Scan for the cell matching the given text and deliver its (X, Y) coordinate at center. 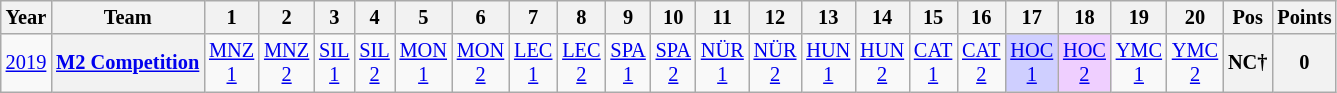
HUN2 (882, 63)
15 (933, 17)
SPA1 (628, 63)
YMC1 (1139, 63)
20 (1195, 17)
MNZ1 (232, 63)
Team (128, 17)
1 (232, 17)
4 (374, 17)
12 (776, 17)
YMC2 (1195, 63)
NÜR1 (722, 63)
HOC1 (1032, 63)
2019 (26, 63)
CAT1 (933, 63)
MON1 (424, 63)
2 (286, 17)
19 (1139, 17)
M2 Competition (128, 63)
8 (581, 17)
10 (674, 17)
7 (533, 17)
Points (1304, 17)
NÜR2 (776, 63)
NC† (1248, 63)
3 (334, 17)
MNZ2 (286, 63)
LEC2 (581, 63)
MON2 (480, 63)
6 (480, 17)
11 (722, 17)
Year (26, 17)
HUN1 (828, 63)
0 (1304, 63)
CAT2 (981, 63)
LEC1 (533, 63)
Pos (1248, 17)
13 (828, 17)
SIL2 (374, 63)
14 (882, 17)
17 (1032, 17)
9 (628, 17)
HOC2 (1084, 63)
SPA2 (674, 63)
SIL1 (334, 63)
16 (981, 17)
18 (1084, 17)
5 (424, 17)
